Determine the (x, y) coordinate at the center of the cell enclosing the given text.  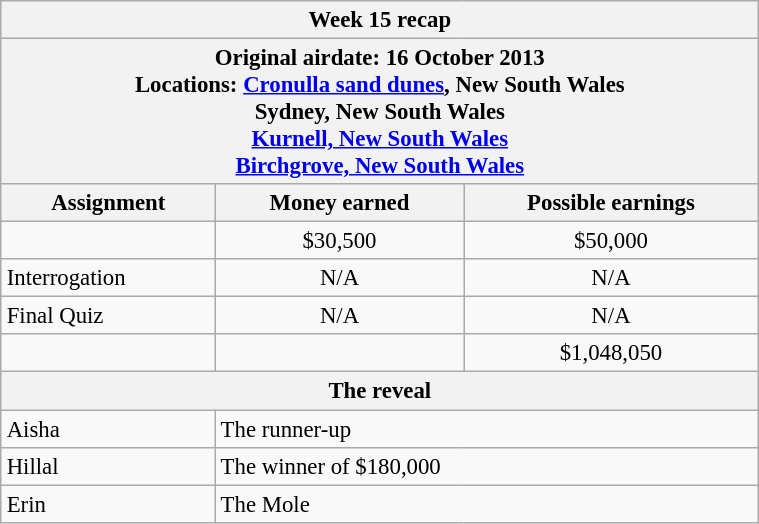
The reveal (380, 391)
$30,500 (339, 241)
Interrogation (108, 278)
$50,000 (612, 241)
Hillal (108, 466)
$1,048,050 (612, 353)
Aisha (108, 429)
Possible earnings (612, 203)
Assignment (108, 203)
Money earned (339, 203)
The runner-up (486, 429)
Erin (108, 504)
Week 15 recap (380, 20)
Final Quiz (108, 316)
The winner of $180,000 (486, 466)
The Mole (486, 504)
